From the cell containing the given text, extract its center point as [X, Y] coordinate. 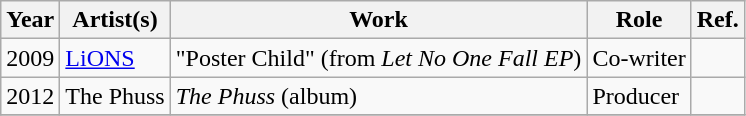
Co-writer [639, 58]
2009 [30, 58]
LiONS [115, 58]
2012 [30, 96]
Producer [639, 96]
"Poster Child" (from Let No One Fall EP) [378, 58]
Work [378, 20]
Year [30, 20]
Artist(s) [115, 20]
Ref. [718, 20]
The Phuss [115, 96]
Role [639, 20]
The Phuss (album) [378, 96]
